From the cell containing the given text, extract its center point as (X, Y) coordinate. 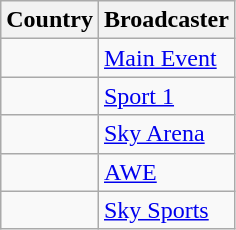
AWE (166, 172)
Country (50, 20)
Sky Arena (166, 134)
Sport 1 (166, 96)
Sky Sports (166, 210)
Broadcaster (166, 20)
Main Event (166, 58)
